Find where the given text appears and provide that cell's center as [X, Y] coordinate. 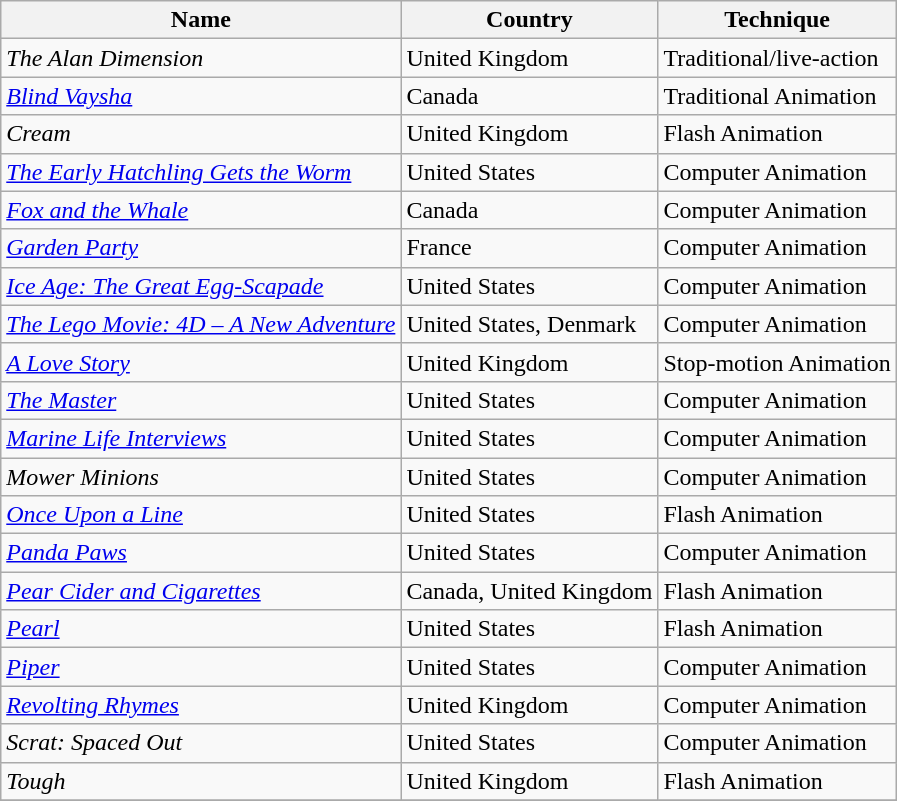
Traditional/live-action [777, 58]
A Love Story [201, 362]
Cream [201, 134]
The Early Hatchling Gets the Worm [201, 172]
Fox and the Whale [201, 210]
The Lego Movie: 4D – A New Adventure [201, 324]
Pearl [201, 629]
Tough [201, 781]
Technique [777, 20]
Piper [201, 667]
Once Upon a Line [201, 515]
Traditional Animation [777, 96]
Garden Party [201, 248]
France [530, 248]
United States, Denmark [530, 324]
Stop-motion Animation [777, 362]
Pear Cider and Cigarettes [201, 591]
Scrat: Spaced Out [201, 743]
Marine Life Interviews [201, 438]
Name [201, 20]
Canada, United Kingdom [530, 591]
Panda Paws [201, 553]
Revolting Rhymes [201, 705]
Mower Minions [201, 477]
Country [530, 20]
The Alan Dimension [201, 58]
Blind Vaysha [201, 96]
Ice Age: The Great Egg-Scapade [201, 286]
The Master [201, 400]
